Find where the given text appears and provide that cell's center as (x, y) coordinate. 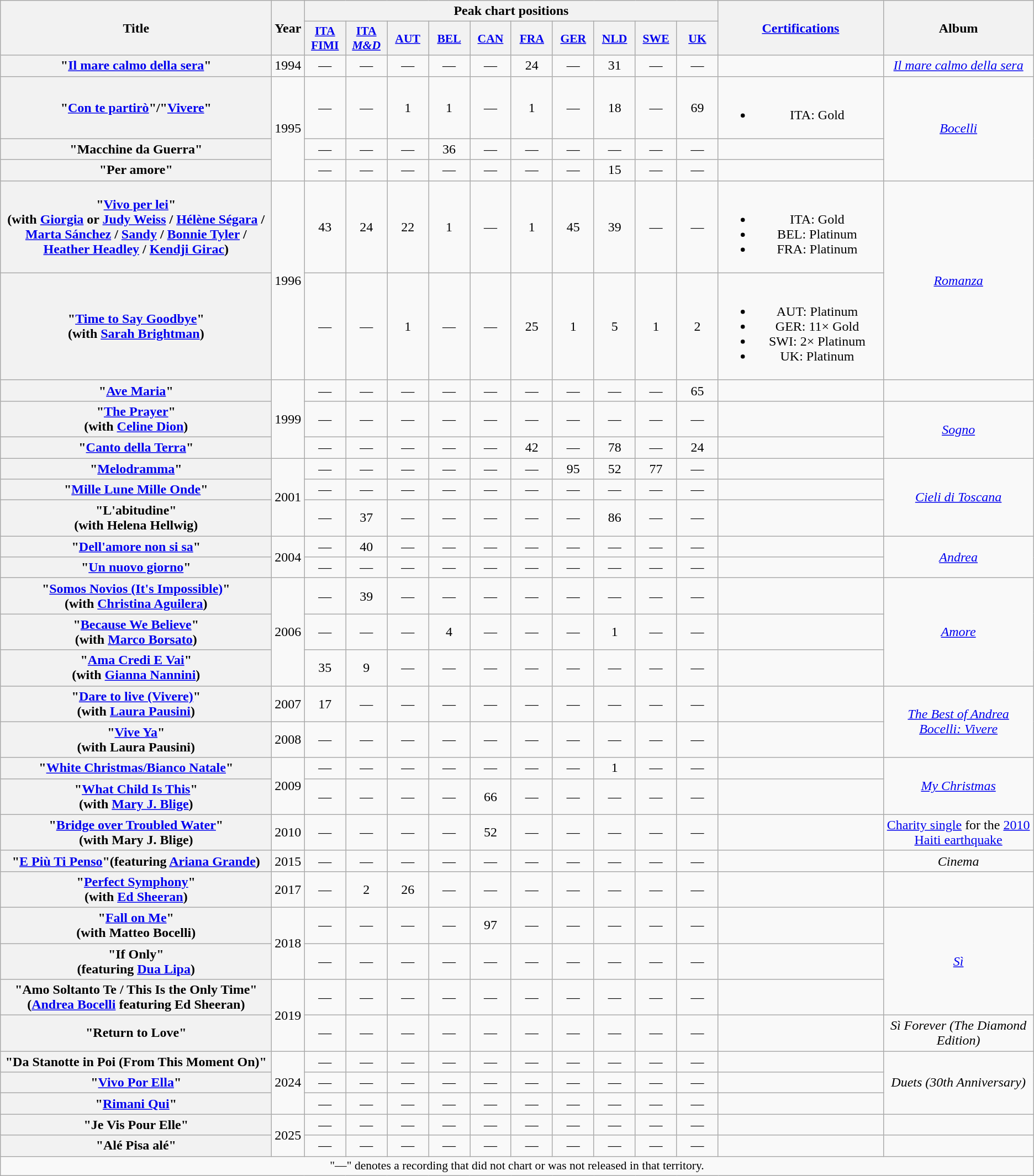
"Un nuovo giorno" (136, 568)
Certifications (801, 28)
36 (450, 149)
"E Più Ti Penso"(featuring Ariana Grande) (136, 861)
1994 (288, 66)
17 (325, 703)
Cieli di Toscana (958, 497)
43 (325, 226)
2004 (288, 557)
"Da Stanotte in Poi (From This Moment On)" (136, 1062)
"Je Vis Pour Elle" (136, 1125)
"Mille Lune Mille Onde" (136, 490)
FRA (531, 39)
CAN (490, 39)
2009 (288, 786)
2001 (288, 497)
2015 (288, 861)
Peak chart positions (511, 11)
ITAFIMI (325, 39)
NLD (614, 39)
Bocelli (958, 128)
"What Child Is This"(with Mary J. Blige) (136, 796)
AUT: PlatinumGER: 11× GoldSWI: 2× PlatinumUK: Platinum (801, 326)
"Time to Say Goodbye"(with Sarah Brightman) (136, 326)
22 (408, 226)
SWE (656, 39)
25 (531, 326)
"Con te partirò"/"Vivere" (136, 107)
"Per amore" (136, 170)
97 (490, 925)
"Ama Credi E Vai"(with Gianna Nannini) (136, 668)
"Melodramma" (136, 469)
"Bridge over Troubled Water"(with Mary J. Blige) (136, 833)
Andrea (958, 557)
"Perfect Symphony"(with Ed Sheeran) (136, 889)
40 (367, 547)
The Best of Andrea Bocelli: Vivere (958, 722)
26 (408, 889)
"Dell'amore non si sa" (136, 547)
BEL (450, 39)
Album (958, 28)
"—" denotes a recording that did not chart or was not released in that territory. (517, 1166)
Cinema (958, 861)
"Il mare calmo della sera" (136, 66)
"Macchine da Guerra" (136, 149)
Charity single for the 2010 Haiti earthquake (958, 833)
69 (697, 107)
GER (573, 39)
Title (136, 28)
2019 (288, 1015)
1999 (288, 419)
2017 (288, 889)
"Vivo Por Ella" (136, 1083)
"Alé Pisa alé" (136, 1146)
"L'abitudine"(with Helena Hellwig) (136, 518)
1995 (288, 128)
15 (614, 170)
ITA: GoldBEL: PlatinumFRA: Platinum (801, 226)
5 (614, 326)
UK (697, 39)
Sì Forever (The Diamond Edition) (958, 1034)
"If Only"(featuring Dua Lipa) (136, 961)
"Amo Soltanto Te / This Is the Only Time"(Andrea Bocelli featuring Ed Sheeran) (136, 997)
"Vivo per lei"(with Giorgia or Judy Weiss / Hélène Ségara / Marta Sánchez / Sandy / Bonnie Tyler / Heather Headley / Kendji Girac) (136, 226)
2007 (288, 703)
35 (325, 668)
"Ave Maria" (136, 390)
Sì (958, 961)
My Christmas (958, 786)
"Somos Novios (It's Impossible)"(with Christina Aguilera) (136, 596)
77 (656, 469)
"White Christmas/Bianco Natale" (136, 768)
2010 (288, 833)
31 (614, 66)
"Fall on Me"(with Matteo Bocelli) (136, 925)
45 (573, 226)
Amore (958, 632)
2024 (288, 1083)
"Rimani Qui" (136, 1104)
18 (614, 107)
"Because We Believe"(with Marco Borsato) (136, 632)
2008 (288, 740)
2006 (288, 632)
42 (531, 447)
9 (367, 668)
Duets (30th Anniversary) (958, 1083)
"Return to Love" (136, 1034)
Sogno (958, 430)
4 (450, 632)
78 (614, 447)
86 (614, 518)
2025 (288, 1135)
95 (573, 469)
ITA: Gold (801, 107)
"Canto della Terra" (136, 447)
2018 (288, 943)
Year (288, 28)
37 (367, 518)
66 (490, 796)
"Vive Ya"(with Laura Pausini) (136, 740)
65 (697, 390)
1996 (288, 280)
AUT (408, 39)
"The Prayer"(with Celine Dion) (136, 419)
Il mare calmo della sera (958, 66)
"Dare to live (Vivere)"(with Laura Pausini) (136, 703)
Romanza (958, 280)
ITAM&D (367, 39)
